Output the [X, Y] coordinate of the center of the cell containing the given text.  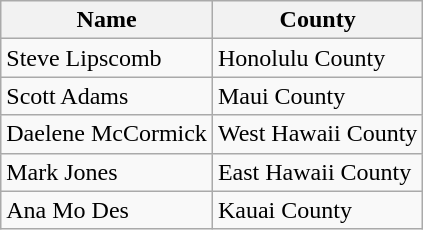
County [317, 20]
Maui County [317, 96]
Daelene McCormick [107, 134]
Ana Mo Des [107, 210]
Kauai County [317, 210]
East Hawaii County [317, 172]
West Hawaii County [317, 134]
Honolulu County [317, 58]
Steve Lipscomb [107, 58]
Mark Jones [107, 172]
Name [107, 20]
Scott Adams [107, 96]
